From the cell containing the given text, extract its center point as (x, y) coordinate. 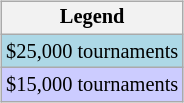
Legend (92, 18)
$15,000 tournaments (92, 85)
$25,000 tournaments (92, 51)
